Extract the (X, Y) coordinate from the center of the cell holding the provided text.  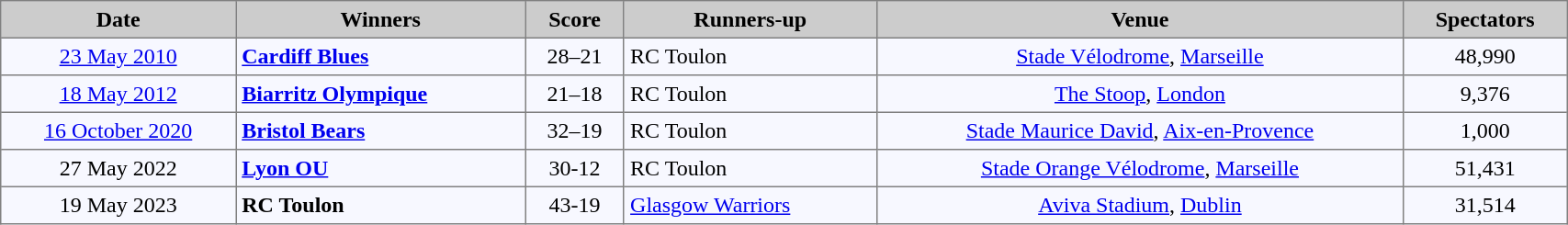
28–21 (575, 56)
18 May 2012 (118, 94)
Stade Maurice David, Aix-en-Provence (1140, 130)
32–19 (575, 130)
16 October 2020 (118, 130)
21–18 (575, 94)
1,000 (1485, 130)
48,990 (1485, 56)
Score (575, 19)
Date (118, 19)
Stade Vélodrome, Marseille (1140, 56)
23 May 2010 (118, 56)
Winners (380, 19)
Spectators (1485, 19)
19 May 2023 (118, 205)
Cardiff Blues (380, 56)
The Stoop, London (1140, 94)
Venue (1140, 19)
31,514 (1485, 205)
30-12 (575, 168)
Aviva Stadium, Dublin (1140, 205)
27 May 2022 (118, 168)
51,431 (1485, 168)
Lyon OU (380, 168)
43-19 (575, 205)
Glasgow Warriors (750, 205)
9,376 (1485, 94)
Runners-up (750, 19)
Bristol Bears (380, 130)
Stade Orange Vélodrome, Marseille (1140, 168)
Biarritz Olympique (380, 94)
